Search for the cell housing the specified text and yield its [X, Y] center coordinate. 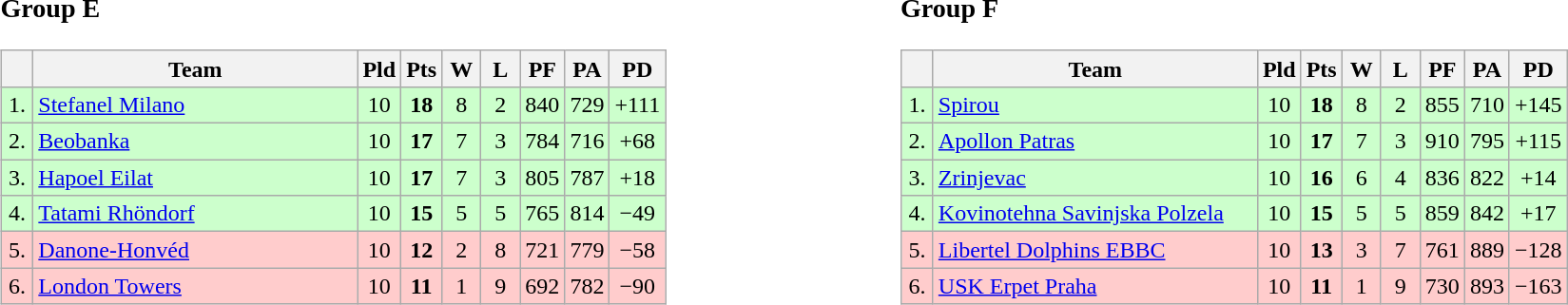
814 [588, 214]
16 [1322, 178]
Kovinotehna Savinjska Polzela [1095, 214]
Spirou [1095, 105]
840 [542, 105]
836 [1442, 178]
+115 [1539, 142]
730 [1442, 286]
6 [1362, 178]
729 [588, 105]
USK Erpet Praha [1095, 286]
Stefanel Milano [196, 105]
+18 [637, 178]
805 [542, 178]
Danone-Honvéd [196, 250]
859 [1442, 214]
−128 [1539, 250]
London Towers [196, 286]
787 [588, 178]
Libertel Dolphins EBBC [1095, 250]
+111 [637, 105]
761 [1442, 250]
822 [1487, 178]
+68 [637, 142]
842 [1487, 214]
12 [422, 250]
782 [588, 286]
−90 [637, 286]
889 [1487, 250]
910 [1442, 142]
Zrinjevac [1095, 178]
13 [1322, 250]
−163 [1539, 286]
4 [1400, 178]
Tatami Rhöndorf [196, 214]
784 [542, 142]
710 [1487, 105]
716 [588, 142]
+17 [1539, 214]
765 [542, 214]
855 [1442, 105]
+145 [1539, 105]
−58 [637, 250]
−49 [637, 214]
Beobanka [196, 142]
795 [1487, 142]
721 [542, 250]
692 [542, 286]
Apollon Patras [1095, 142]
893 [1487, 286]
+14 [1539, 178]
Hapoel Eilat [196, 178]
779 [588, 250]
